Scan for the cell matching the given text and deliver its [x, y] coordinate at center. 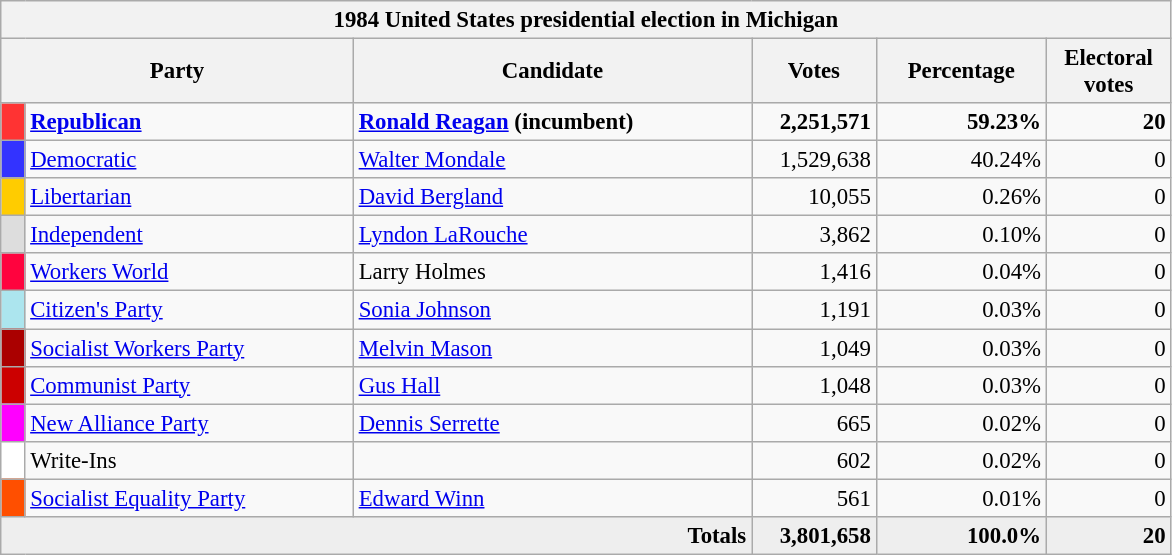
1,191 [814, 310]
59.23% [961, 122]
Electoral votes [1108, 72]
Ronald Reagan (incumbent) [552, 122]
1,049 [814, 348]
Dennis Serrette [552, 423]
40.24% [961, 160]
Lyndon LaRouche [552, 235]
1,416 [814, 273]
Melvin Mason [552, 348]
Candidate [552, 72]
Party [178, 72]
Sonia Johnson [552, 310]
Workers World [189, 273]
Democratic [189, 160]
Socialist Equality Party [189, 498]
Percentage [961, 72]
New Alliance Party [189, 423]
0.01% [961, 498]
Edward Winn [552, 498]
Gus Hall [552, 385]
10,055 [814, 197]
Larry Holmes [552, 273]
665 [814, 423]
Write-Ins [189, 460]
Citizen's Party [189, 310]
602 [814, 460]
1984 United States presidential election in Michigan [586, 20]
0.26% [961, 197]
Socialist Workers Party [189, 348]
Independent [189, 235]
3,801,658 [814, 536]
Votes [814, 72]
0.04% [961, 273]
Walter Mondale [552, 160]
Libertarian [189, 197]
2,251,571 [814, 122]
0.10% [961, 235]
Republican [189, 122]
100.0% [961, 536]
David Bergland [552, 197]
1,048 [814, 385]
Totals [376, 536]
1,529,638 [814, 160]
Communist Party [189, 385]
3,862 [814, 235]
561 [814, 498]
